Extract the (X, Y) coordinate from the center of the cell holding the provided text.  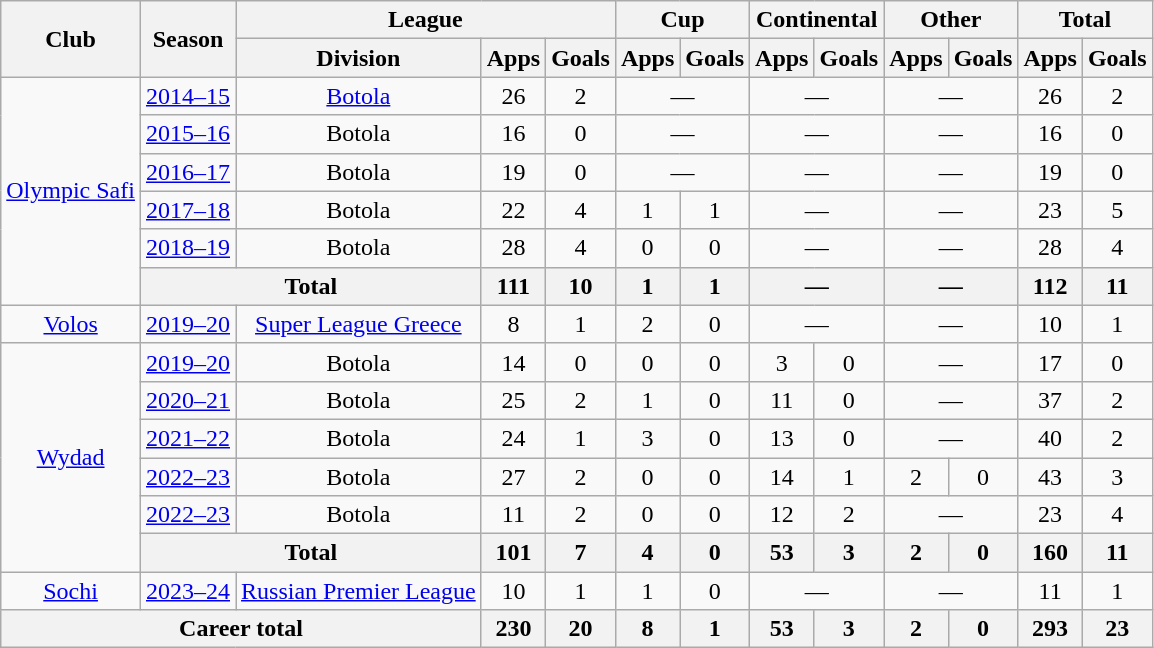
2023–24 (188, 591)
League (426, 20)
27 (513, 477)
Cup (682, 20)
Season (188, 39)
43 (1050, 477)
22 (513, 210)
25 (513, 400)
37 (1050, 400)
2020–21 (188, 400)
17 (1050, 362)
293 (1050, 629)
Continental (817, 20)
20 (581, 629)
Volos (71, 324)
13 (782, 438)
Russian Premier League (359, 591)
Other (951, 20)
Career total (241, 629)
160 (1050, 553)
2021–22 (188, 438)
2014–15 (188, 96)
2017–18 (188, 210)
111 (513, 286)
Olympic Safi (71, 191)
101 (513, 553)
24 (513, 438)
7 (581, 553)
40 (1050, 438)
230 (513, 629)
112 (1050, 286)
2018–19 (188, 248)
Wydad (71, 457)
Club (71, 39)
Sochi (71, 591)
5 (1117, 210)
2015–16 (188, 134)
2016–17 (188, 172)
Division (359, 58)
12 (782, 515)
Super League Greece (359, 324)
